For the text-containing cell, return its midpoint in [x, y] coordinate format. 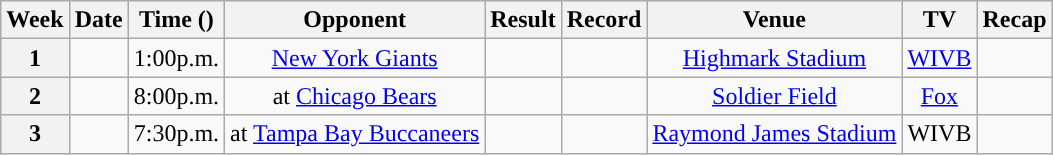
Highmark Stadium [774, 58]
at Chicago Bears [355, 96]
Opponent [355, 20]
8:00p.m. [176, 96]
2 [35, 96]
at Tampa Bay Buccaneers [355, 134]
1:00p.m. [176, 58]
Time () [176, 20]
Record [604, 20]
Week [35, 20]
New York Giants [355, 58]
Recap [1014, 20]
Fox [940, 96]
Date [98, 20]
1 [35, 58]
Result [523, 20]
TV [940, 20]
Raymond James Stadium [774, 134]
Venue [774, 20]
Soldier Field [774, 96]
7:30p.m. [176, 134]
3 [35, 134]
